Detect which cell encompasses the target text, then output its [X, Y] center coordinate. 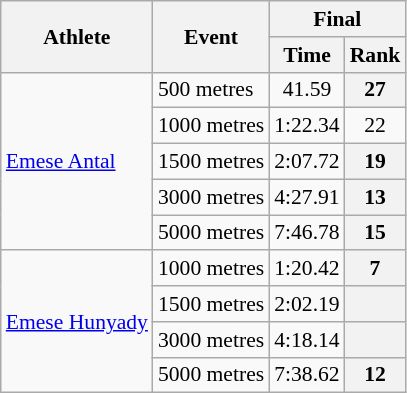
27 [376, 90]
15 [376, 233]
2:07.72 [306, 162]
7:46.78 [306, 233]
41.59 [306, 90]
1:20.42 [306, 269]
7 [376, 269]
12 [376, 375]
Emese Antal [77, 161]
Emese Hunyady [77, 322]
Rank [376, 55]
19 [376, 162]
4:27.91 [306, 197]
4:18.14 [306, 340]
Athlete [77, 36]
Event [211, 36]
13 [376, 197]
Final [337, 19]
500 metres [211, 90]
22 [376, 126]
7:38.62 [306, 375]
1:22.34 [306, 126]
2:02.19 [306, 304]
Time [306, 55]
